Capture the cell that displays the provided text and extract its (x, y) central coordinate. 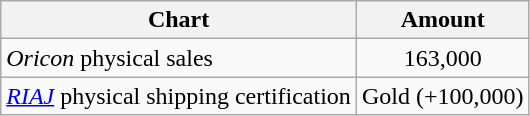
163,000 (442, 58)
Oricon physical sales (179, 58)
Gold (+100,000) (442, 96)
RIAJ physical shipping certification (179, 96)
Amount (442, 20)
Chart (179, 20)
